Detect which cell encompasses the target text, then output its [X, Y] center coordinate. 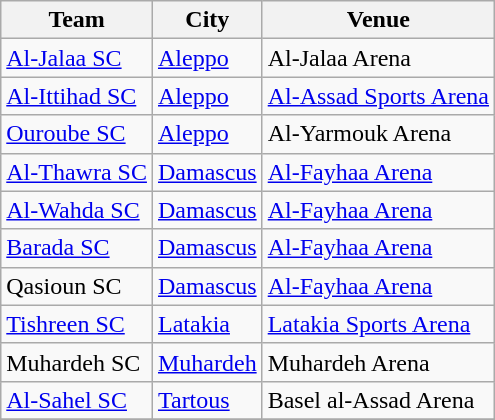
Al-Thawra SC [77, 172]
Venue [378, 20]
Latakia Sports Arena [378, 324]
Barada SC [77, 248]
Al-Sahel SC [77, 400]
Al-Wahda SC [77, 210]
Muhardeh [207, 362]
Muhardeh SC [77, 362]
Muhardeh Arena [378, 362]
Basel al-Assad Arena [378, 400]
Team [77, 20]
Tartous [207, 400]
Al-Jalaa Arena [378, 58]
Ouroube SC [77, 134]
Al-Assad Sports Arena [378, 96]
City [207, 20]
Al-Yarmouk Arena [378, 134]
Tishreen SC [77, 324]
Qasioun SC [77, 286]
Al-Jalaa SC [77, 58]
Al-Ittihad SC [77, 96]
Latakia [207, 324]
